Return the [x, y] coordinate for the center point of the cell that contains the specified text.  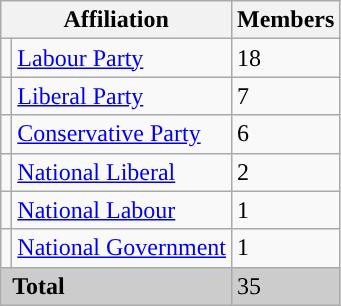
Total [116, 286]
6 [285, 134]
National Liberal [122, 172]
Conservative Party [122, 134]
Members [285, 20]
7 [285, 96]
National Labour [122, 210]
35 [285, 286]
Affiliation [116, 20]
2 [285, 172]
18 [285, 58]
Liberal Party [122, 96]
National Government [122, 248]
Labour Party [122, 58]
